Search for the cell housing the specified text and yield its [X, Y] center coordinate. 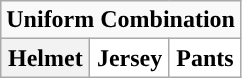
Jersey [130, 58]
Uniform Combination [121, 20]
Helmet [46, 58]
Pants [204, 58]
